Scan for the cell matching the given text and deliver its (x, y) coordinate at center. 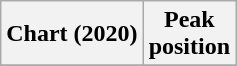
Chart (2020) (72, 34)
Peakposition (189, 34)
